Locate the cell with the specified text and output its [X, Y] center coordinate. 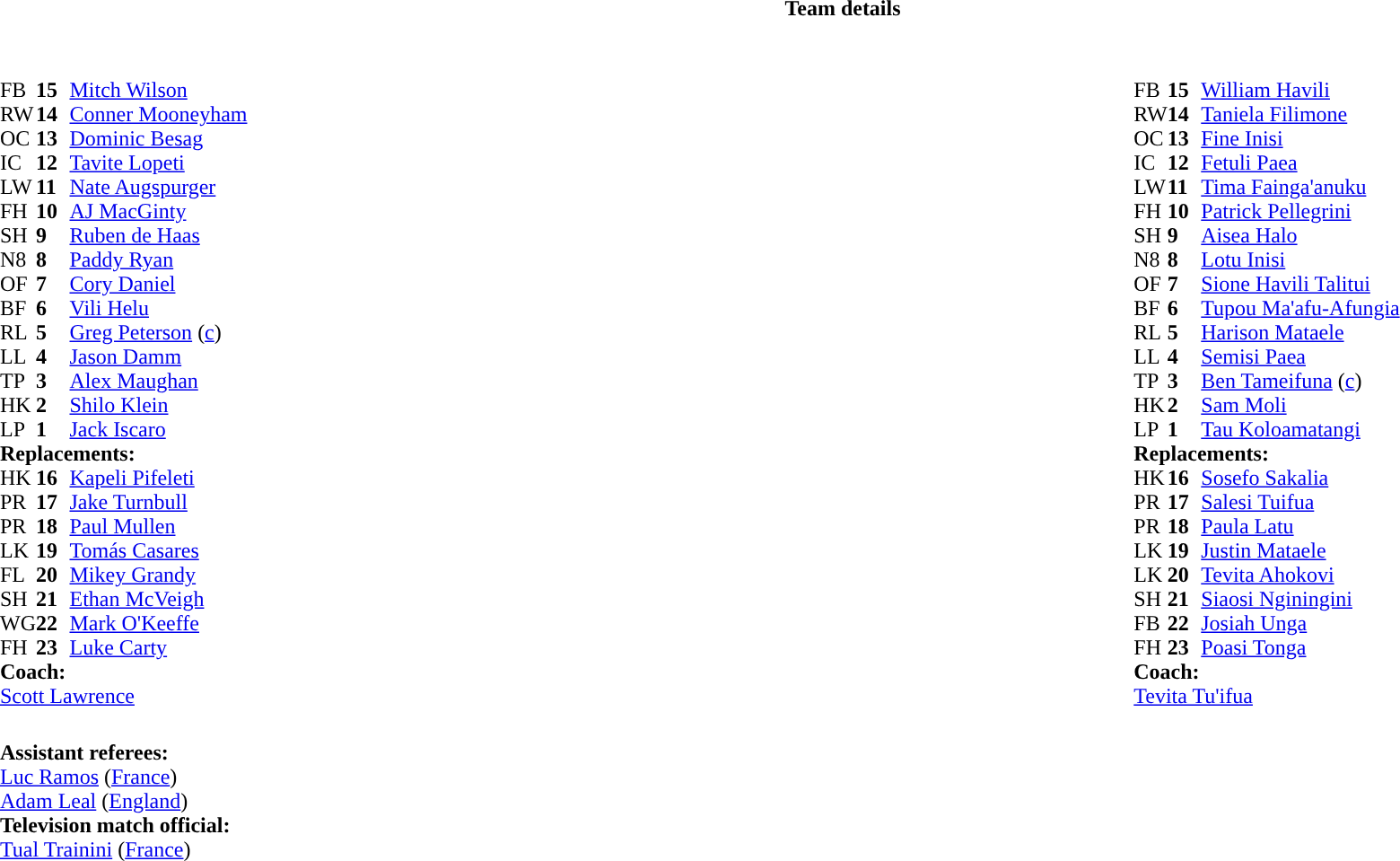
Mitch Wilson [158, 90]
Siaosi Nginingini [1299, 600]
Greg Peterson (c) [158, 332]
Luke Carty [158, 648]
Ruben de Haas [158, 235]
Taniela Filimone [1299, 115]
Tima Fainga'anuku [1299, 187]
Fine Inisi [1299, 138]
Jake Turnbull [158, 503]
Alex Maughan [158, 381]
Sam Moli [1299, 406]
Salesi Tuifua [1299, 503]
Cory Daniel [158, 284]
Fetuli Paea [1299, 163]
Tau Koloamatangi [1299, 429]
Sione Havili Talitui [1299, 284]
Justin Mataele [1299, 551]
Harison Mataele [1299, 332]
Poasi Tonga [1299, 648]
Paula Latu [1299, 526]
Tavite Lopeti [158, 163]
Tomás Casares [158, 551]
Tevita Ahokovi [1299, 575]
Mikey Grandy [158, 575]
Sosefo Sakalia [1299, 478]
Jason Damm [158, 357]
WG [18, 623]
Semisi Paea [1299, 357]
FL [18, 575]
Scott Lawrence [124, 697]
Paddy Ryan [158, 260]
Vili Helu [158, 309]
Nate Augspurger [158, 187]
Conner Mooneyham [158, 115]
Tevita Tu'ifua [1266, 697]
Ethan McVeigh [158, 600]
Josiah Unga [1299, 623]
Dominic Besag [158, 138]
Tupou Ma'afu-Afungia [1299, 309]
Patrick Pellegrini [1299, 212]
Paul Mullen [158, 526]
Aisea Halo [1299, 235]
AJ MacGinty [158, 212]
Shilo Klein [158, 406]
Kapeli Pifeleti [158, 478]
Mark O'Keeffe [158, 623]
Ben Tameifuna (c) [1299, 381]
William Havili [1299, 90]
Lotu Inisi [1299, 260]
Jack Iscaro [158, 429]
